Capture the cell that displays the provided text and extract its [x, y] central coordinate. 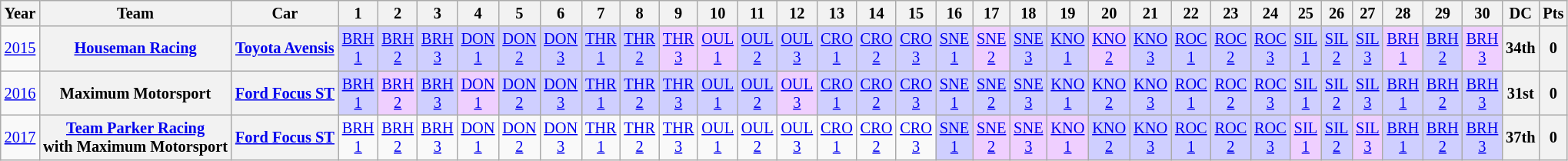
14 [877, 13]
7 [601, 13]
31st [1520, 93]
Pts [1553, 13]
1 [358, 13]
Team Parker Racingwith Maximum Motorsport [135, 137]
26 [1337, 13]
24 [1270, 13]
37th [1520, 137]
12 [797, 13]
23 [1231, 13]
2017 [20, 137]
DC [1520, 13]
34th [1520, 49]
Toyota Avensis [285, 49]
30 [1483, 13]
19 [1067, 13]
5 [519, 13]
20 [1109, 13]
Team [135, 13]
18 [1028, 13]
17 [991, 13]
27 [1367, 13]
2015 [20, 49]
16 [954, 13]
10 [717, 13]
28 [1403, 13]
8 [640, 13]
11 [757, 13]
9 [678, 13]
6 [561, 13]
Car [285, 13]
21 [1150, 13]
15 [916, 13]
2016 [20, 93]
2 [398, 13]
Maximum Motorsport [135, 93]
4 [478, 13]
3 [438, 13]
Year [20, 13]
25 [1306, 13]
22 [1191, 13]
13 [837, 13]
Houseman Racing [135, 49]
29 [1443, 13]
